Pinpoint the cell where the given text exists, returning its [x, y] midpoint coordinate. 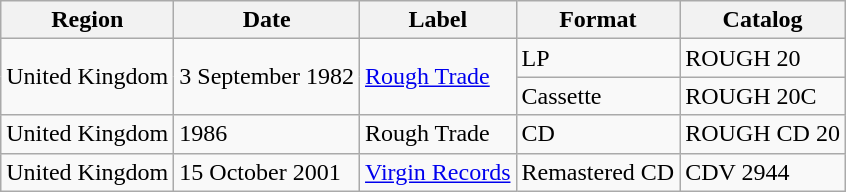
Virgin Records [438, 172]
Format [598, 20]
ROUGH 20C [763, 96]
CDV 2944 [763, 172]
3 September 1982 [267, 77]
1986 [267, 134]
LP [598, 58]
Region [88, 20]
ROUGH CD 20 [763, 134]
ROUGH 20 [763, 58]
Remastered CD [598, 172]
Catalog [763, 20]
Date [267, 20]
CD [598, 134]
Label [438, 20]
15 October 2001 [267, 172]
Cassette [598, 96]
